Output the [x, y] coordinate of the center of the cell containing the given text.  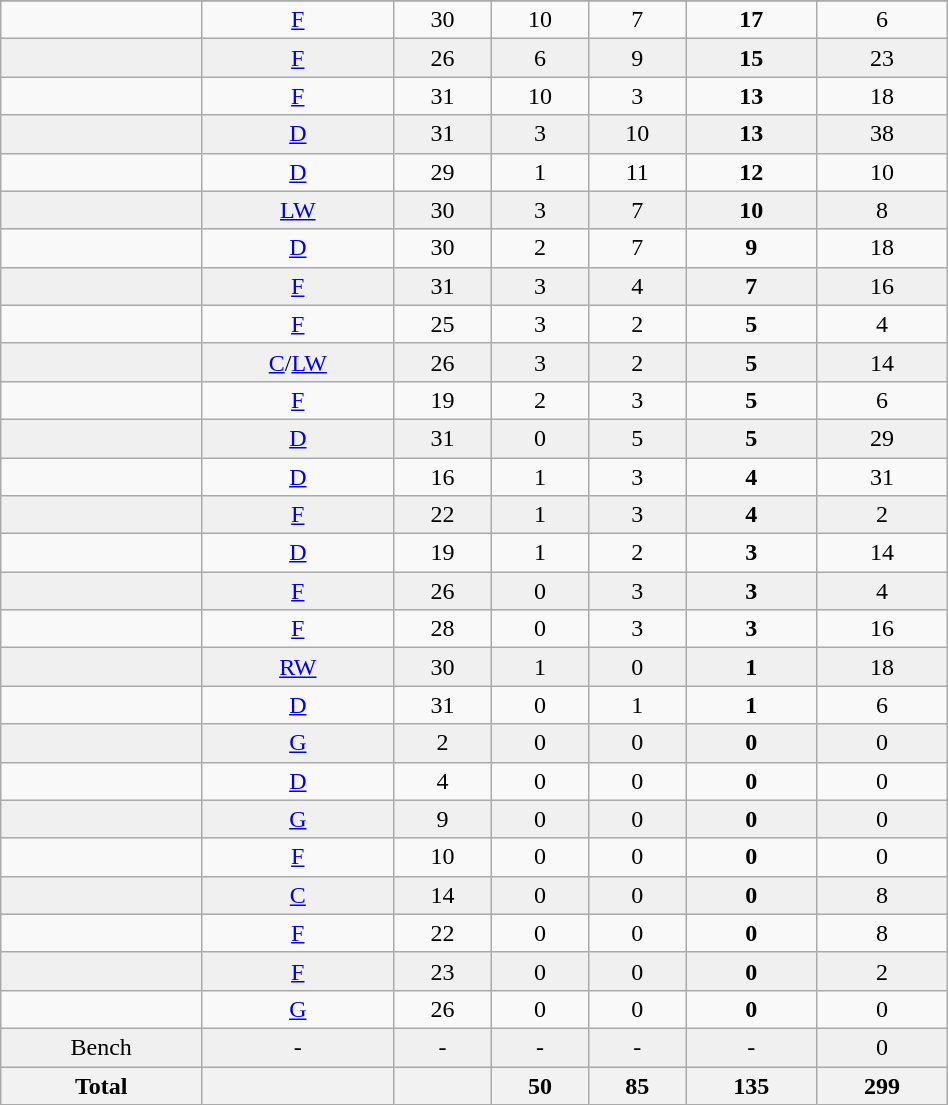
15 [752, 58]
299 [882, 1085]
28 [442, 629]
Bench [102, 1047]
C [298, 895]
RW [298, 667]
12 [752, 172]
Total [102, 1085]
11 [638, 172]
85 [638, 1085]
C/LW [298, 362]
50 [540, 1085]
25 [442, 324]
LW [298, 210]
135 [752, 1085]
38 [882, 134]
17 [752, 20]
